Extract the (x, y) coordinate from the center of the cell holding the provided text.  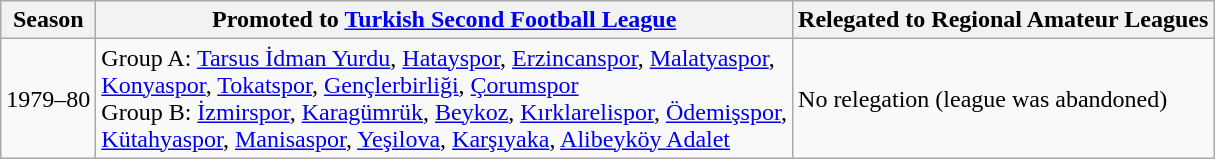
Promoted to Turkish Second Football League (444, 20)
Season (48, 20)
No relegation (league was abandoned) (1004, 98)
Relegated to Regional Amateur Leagues (1004, 20)
1979–80 (48, 98)
